From the cell containing the given text, extract its center point as (X, Y) coordinate. 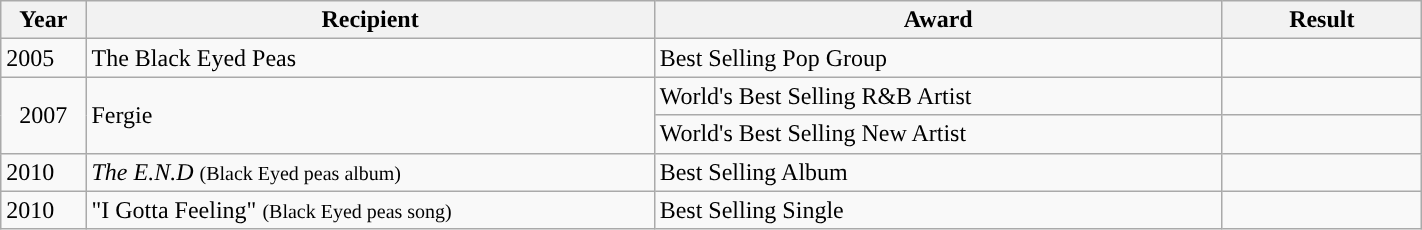
Best Selling Album (938, 172)
"I Gotta Feeling" (Black Eyed peas song) (370, 210)
The E.N.D (Black Eyed peas album) (370, 172)
2007 (44, 115)
The Black Eyed Peas (370, 58)
Recipient (370, 20)
Best Selling Single (938, 210)
World's Best Selling R&B Artist (938, 96)
Best Selling Pop Group (938, 58)
Award (938, 20)
Fergie (370, 115)
Year (44, 20)
Result (1322, 20)
2005 (44, 58)
World's Best Selling New Artist (938, 134)
